Return (x, y) of the center of cell containing provided text 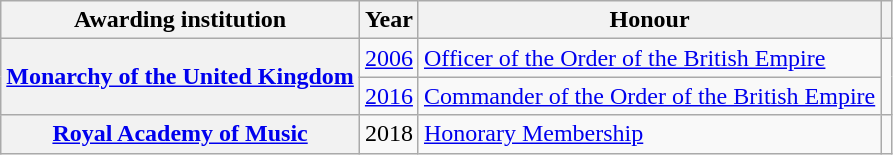
2006 (388, 58)
Royal Academy of Music (180, 134)
Officer of the Order of the British Empire (649, 58)
Monarchy of the United Kingdom (180, 77)
2018 (388, 134)
Commander of the Order of the British Empire (649, 96)
2016 (388, 96)
Awarding institution (180, 20)
Year (388, 20)
Honour (649, 20)
Honorary Membership (649, 134)
